From the cell containing the given text, extract its center point as [x, y] coordinate. 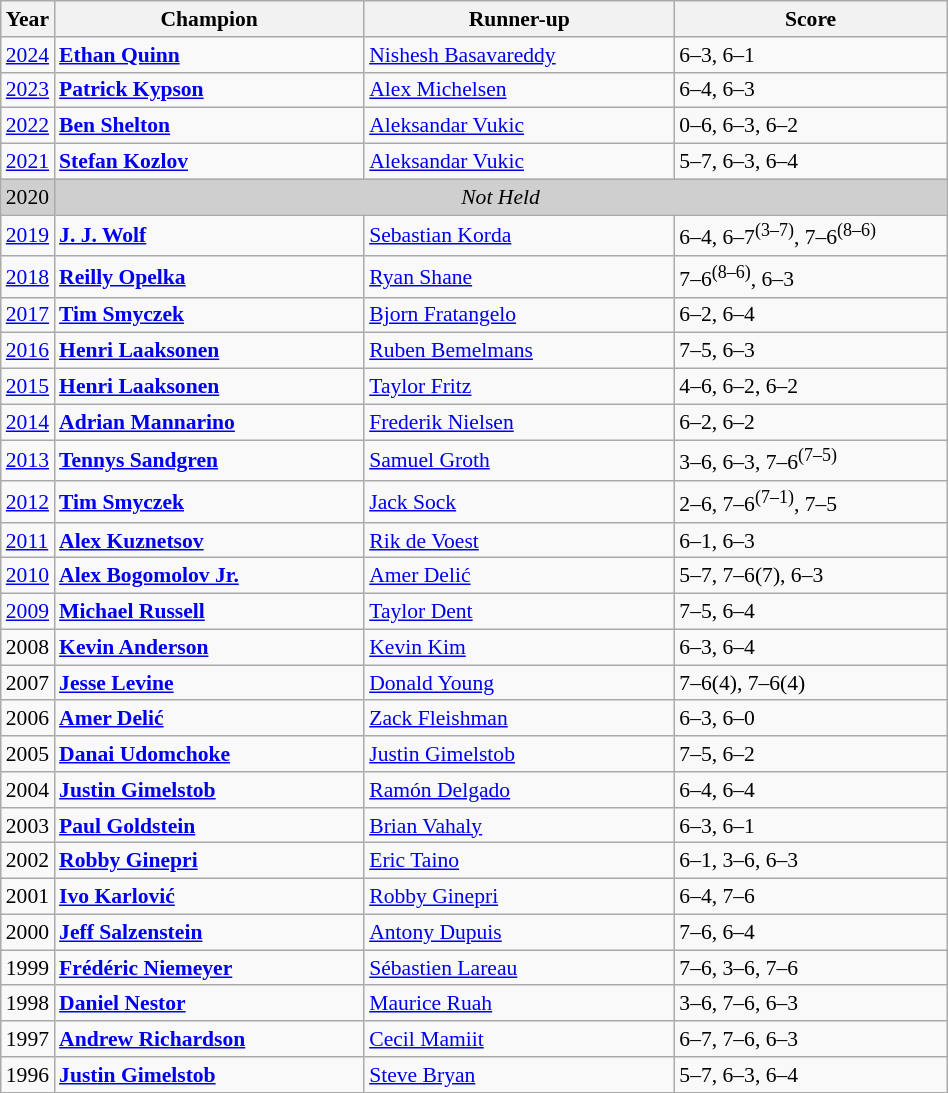
Taylor Dent [519, 612]
1996 [28, 1075]
Reilly Opelka [209, 276]
2024 [28, 55]
2008 [28, 648]
Champion [209, 19]
7–6(4), 7–6(4) [810, 683]
7–6, 6–4 [810, 933]
2015 [28, 387]
0–6, 6–3, 6–2 [810, 126]
Not Held [500, 197]
6–1, 3–6, 6–3 [810, 861]
Kevin Kim [519, 648]
2021 [28, 162]
2002 [28, 861]
J. J. Wolf [209, 236]
7–5, 6–4 [810, 612]
5–7, 7–6(7), 6–3 [810, 576]
Taylor Fritz [519, 387]
Ramón Delgado [519, 790]
Danai Udomchoke [209, 754]
Daniel Nestor [209, 1004]
Antony Dupuis [519, 933]
2011 [28, 541]
Jeff Salzenstein [209, 933]
Maurice Ruah [519, 1004]
Frederik Nielsen [519, 422]
Zack Fleishman [519, 719]
Alex Bogomolov Jr. [209, 576]
Sébastien Lareau [519, 968]
6–4, 7–6 [810, 897]
2017 [28, 316]
2007 [28, 683]
Donald Young [519, 683]
Adrian Mannarino [209, 422]
2005 [28, 754]
1997 [28, 1039]
4–6, 6–2, 6–2 [810, 387]
Cecil Mamiit [519, 1039]
2023 [28, 90]
Nishesh Basavareddy [519, 55]
Ryan Shane [519, 276]
Alex Kuznetsov [209, 541]
2009 [28, 612]
2019 [28, 236]
Andrew Richardson [209, 1039]
Ivo Karlović [209, 897]
2006 [28, 719]
Brian Vahaly [519, 826]
6–4, 6–3 [810, 90]
2022 [28, 126]
Patrick Kypson [209, 90]
Bjorn Fratangelo [519, 316]
Score [810, 19]
Jesse Levine [209, 683]
Kevin Anderson [209, 648]
6–1, 6–3 [810, 541]
Tennys Sandgren [209, 460]
Alex Michelsen [519, 90]
Jack Sock [519, 502]
3–6, 6–3, 7–6(7–5) [810, 460]
1998 [28, 1004]
6–4, 6–7(3–7), 7–6(8–6) [810, 236]
2016 [28, 351]
2020 [28, 197]
7–5, 6–3 [810, 351]
Sebastian Korda [519, 236]
Samuel Groth [519, 460]
2003 [28, 826]
1999 [28, 968]
2000 [28, 933]
Michael Russell [209, 612]
3–6, 7–6, 6–3 [810, 1004]
Ben Shelton [209, 126]
6–3, 6–0 [810, 719]
6–3, 6–4 [810, 648]
Steve Bryan [519, 1075]
6–7, 7–6, 6–3 [810, 1039]
6–2, 6–2 [810, 422]
2012 [28, 502]
6–4, 6–4 [810, 790]
6–2, 6–4 [810, 316]
Rik de Voest [519, 541]
2–6, 7–6(7–1), 7–5 [810, 502]
7–6(8–6), 6–3 [810, 276]
Stefan Kozlov [209, 162]
Paul Goldstein [209, 826]
Ethan Quinn [209, 55]
Ruben Bemelmans [519, 351]
2010 [28, 576]
Eric Taino [519, 861]
2014 [28, 422]
7–5, 6–2 [810, 754]
7–6, 3–6, 7–6 [810, 968]
2004 [28, 790]
Year [28, 19]
Runner-up [519, 19]
2001 [28, 897]
2018 [28, 276]
Frédéric Niemeyer [209, 968]
2013 [28, 460]
